Output the (X, Y) coordinate of the center of the cell containing the given text.  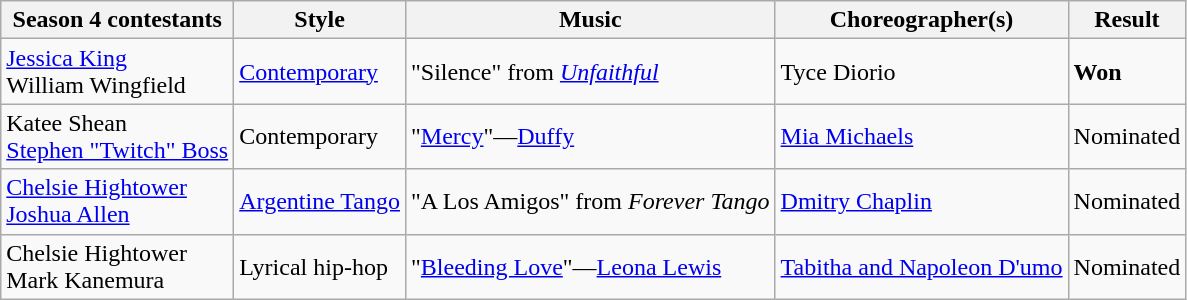
Choreographer(s) (922, 20)
"Mercy"—Duffy (591, 136)
Mia Michaels (922, 136)
Tyce Diorio (922, 72)
Chelsie HightowerMark Kanemura (118, 266)
Katee SheanStephen "Twitch" Boss (118, 136)
"Bleeding Love"—Leona Lewis (591, 266)
"A Los Amigos" from Forever Tango (591, 202)
Result (1127, 20)
Dmitry Chaplin (922, 202)
Season 4 contestants (118, 20)
Tabitha and Napoleon D'umo (922, 266)
Music (591, 20)
Style (320, 20)
Lyrical hip-hop (320, 266)
"Silence" from Unfaithful (591, 72)
Chelsie HightowerJoshua Allen (118, 202)
Won (1127, 72)
Jessica KingWilliam Wingfield (118, 72)
Argentine Tango (320, 202)
